Extract the (x, y) coordinate from the center of the cell holding the provided text.  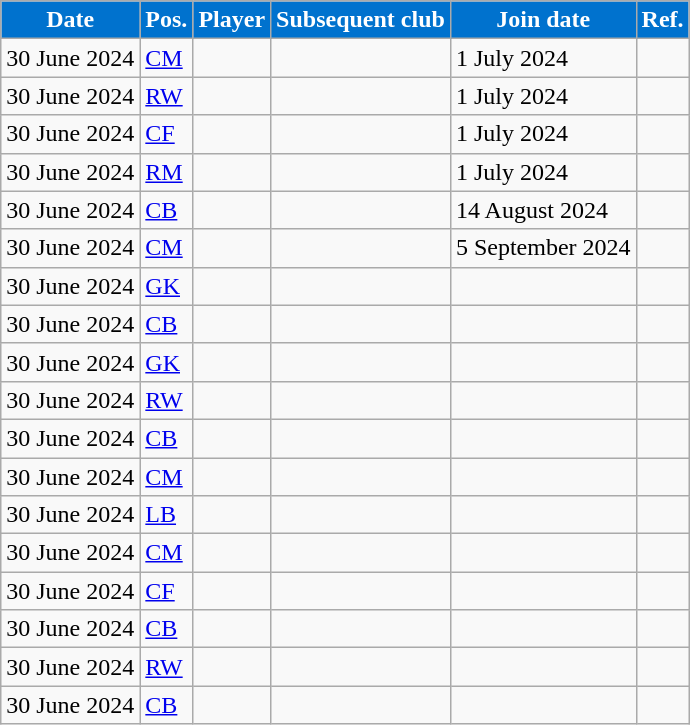
RM (166, 172)
5 September 2024 (543, 248)
Pos. (166, 20)
Join date (543, 20)
14 August 2024 (543, 210)
LB (166, 515)
Date (70, 20)
Player (232, 20)
Subsequent club (361, 20)
Ref. (662, 20)
